Pinpoint the cell where the given text exists, returning its (x, y) midpoint coordinate. 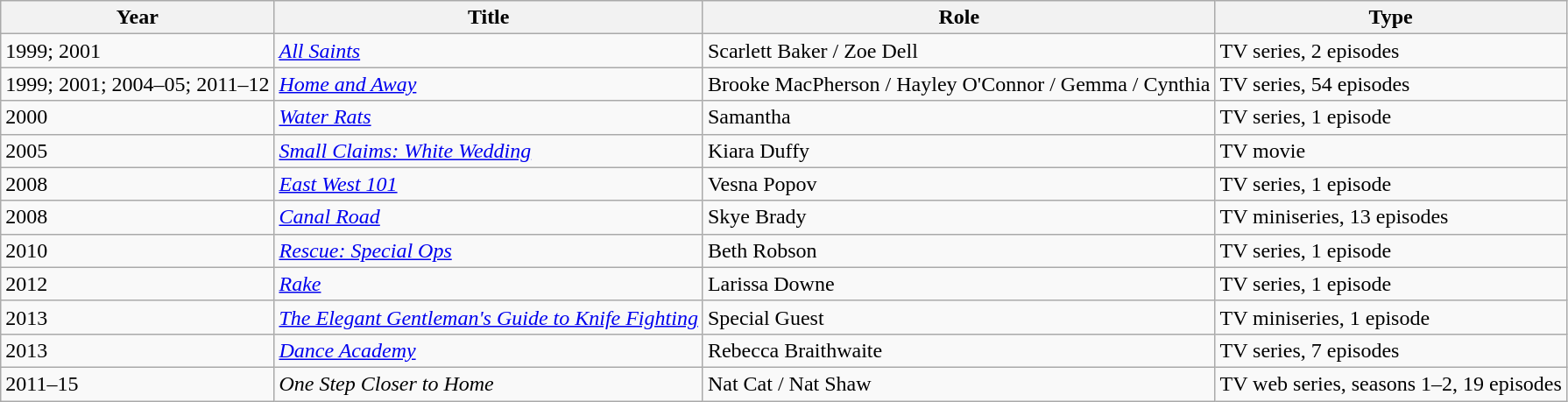
Nat Cat / Nat Shaw (958, 384)
1999; 2001 (138, 51)
TV series, 2 episodes (1391, 51)
TV web series, seasons 1–2, 19 episodes (1391, 384)
TV movie (1391, 151)
Skye Brady (958, 217)
Brooke MacPherson / Hayley O'Connor / Gemma / Cynthia (958, 84)
Samantha (958, 117)
Small Claims: White Wedding (489, 151)
Rake (489, 284)
Scarlett Baker / Zoe Dell (958, 51)
Dance Academy (489, 350)
1999; 2001; 2004–05; 2011–12 (138, 84)
The Elegant Gentleman's Guide to Knife Fighting (489, 317)
Title (489, 18)
Canal Road (489, 217)
2000 (138, 117)
Larissa Downe (958, 284)
All Saints (489, 51)
TV series, 54 episodes (1391, 84)
2005 (138, 151)
Home and Away (489, 84)
2010 (138, 250)
Rescue: Special Ops (489, 250)
Water Rats (489, 117)
Kiara Duffy (958, 151)
Vesna Popov (958, 184)
Beth Robson (958, 250)
Role (958, 18)
TV miniseries, 1 episode (1391, 317)
TV series, 7 episodes (1391, 350)
Type (1391, 18)
TV miniseries, 13 episodes (1391, 217)
Rebecca Braithwaite (958, 350)
2011–15 (138, 384)
2012 (138, 284)
One Step Closer to Home (489, 384)
Special Guest (958, 317)
East West 101 (489, 184)
Year (138, 18)
